Output the [x, y] coordinate of the center of the cell containing the given text.  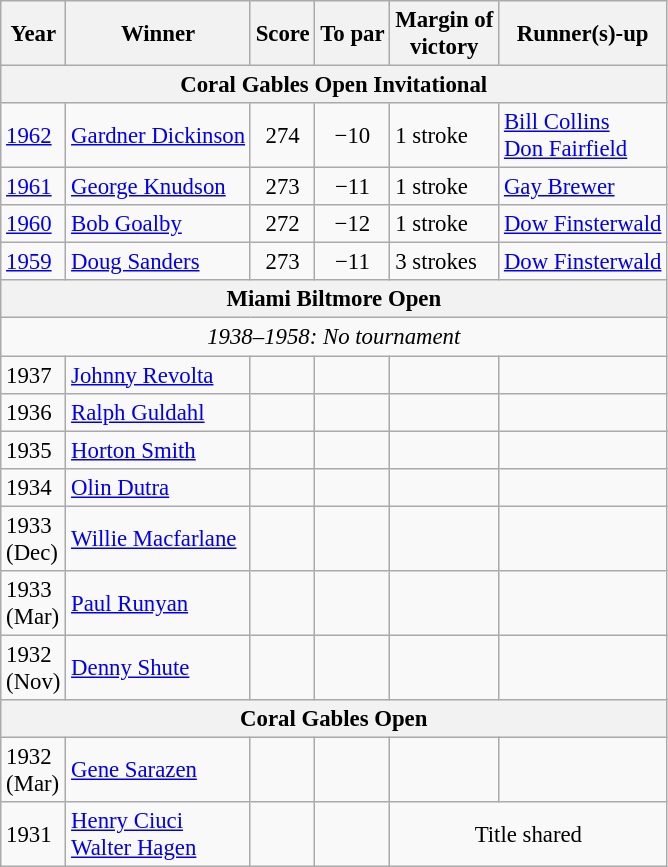
Year [34, 34]
1961 [34, 187]
To par [352, 34]
Gardner Dickinson [158, 136]
Paul Runyan [158, 604]
1959 [34, 262]
−10 [352, 136]
1962 [34, 136]
Horton Smith [158, 450]
1936 [34, 412]
Doug Sanders [158, 262]
Miami Biltmore Open [334, 299]
Title shared [528, 834]
Olin Dutra [158, 487]
1937 [34, 375]
Bill Collins Don Fairfield [583, 136]
George Knudson [158, 187]
1932(Mar) [34, 770]
Winner [158, 34]
1932(Nov) [34, 668]
Runner(s)-up [583, 34]
272 [282, 224]
Gay Brewer [583, 187]
274 [282, 136]
Gene Sarazen [158, 770]
1938–1958: No tournament [334, 337]
Coral Gables Open Invitational [334, 85]
Willie Macfarlane [158, 538]
1935 [34, 450]
1960 [34, 224]
1931 [34, 834]
Ralph Guldahl [158, 412]
Bob Goalby [158, 224]
Denny Shute [158, 668]
1934 [34, 487]
Margin ofvictory [444, 34]
Score [282, 34]
−12 [352, 224]
1933(Dec) [34, 538]
Coral Gables Open [334, 719]
Johnny Revolta [158, 375]
3 strokes [444, 262]
1933(Mar) [34, 604]
Henry Ciuci Walter Hagen [158, 834]
